From the cell containing the given text, extract its center point as (x, y) coordinate. 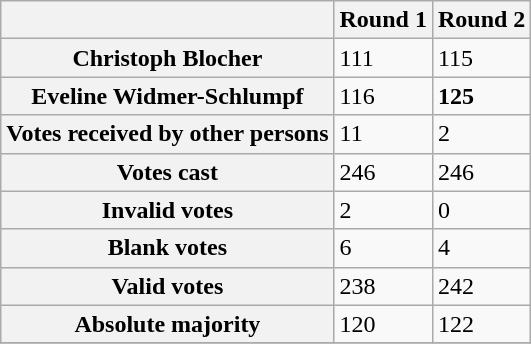
Invalid votes (168, 210)
Absolute majority (168, 324)
4 (481, 248)
11 (383, 134)
0 (481, 210)
120 (383, 324)
122 (481, 324)
242 (481, 286)
Blank votes (168, 248)
Valid votes (168, 286)
Round 1 (383, 20)
Christoph Blocher (168, 58)
115 (481, 58)
125 (481, 96)
238 (383, 286)
Eveline Widmer-Schlumpf (168, 96)
116 (383, 96)
Votes cast (168, 172)
Votes received by other persons (168, 134)
Round 2 (481, 20)
6 (383, 248)
111 (383, 58)
